Extract the [X, Y] coordinate from the center of the cell holding the provided text.  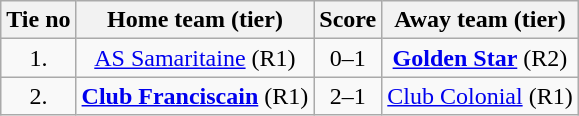
1. [38, 58]
0–1 [348, 58]
Score [348, 20]
2. [38, 96]
2–1 [348, 96]
Club Franciscain (R1) [195, 96]
Home team (tier) [195, 20]
Away team (tier) [480, 20]
Tie no [38, 20]
AS Samaritaine (R1) [195, 58]
Club Colonial (R1) [480, 96]
Golden Star (R2) [480, 58]
